Extract the (X, Y) coordinate from the center of the cell holding the provided text.  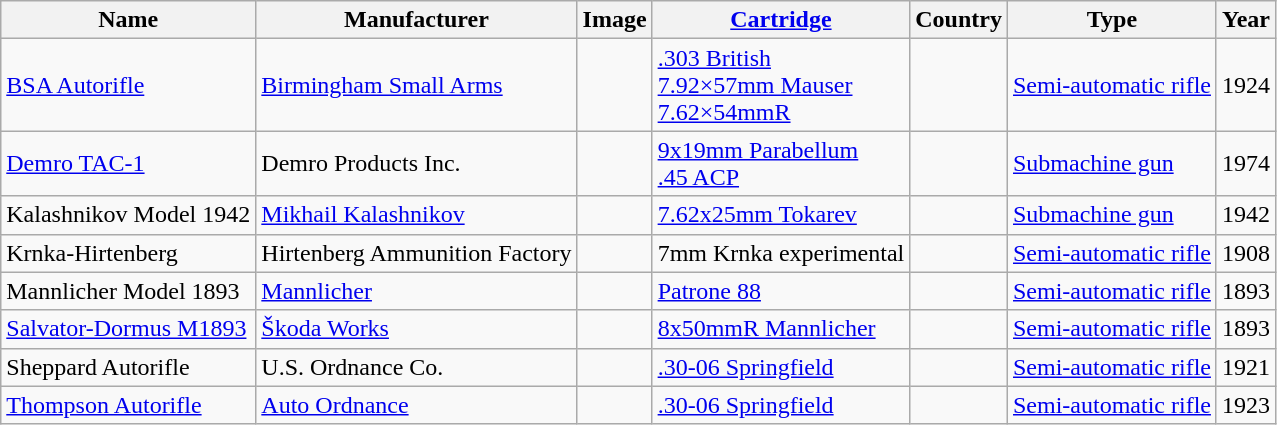
Salvator-Dormus M1893 (128, 329)
1921 (1246, 367)
8x50mmR Mannlicher (781, 329)
Birmingham Small Arms (416, 85)
.303 British7.92×57mm Mauser7.62×54mmR (781, 85)
Demro Products Inc. (416, 164)
U.S. Ordnance Co. (416, 367)
Auto Ordnance (416, 405)
Škoda Works (416, 329)
Image (614, 20)
Manufacturer (416, 20)
Country (959, 20)
Mannlicher (416, 291)
Name (128, 20)
1908 (1246, 253)
Year (1246, 20)
Mikhail Kalashnikov (416, 215)
Type (1112, 20)
Kalashnikov Model 1942 (128, 215)
BSA Autorifle (128, 85)
1924 (1246, 85)
Demro TAC-1 (128, 164)
Mannlicher Model 1893 (128, 291)
Patrone 88 (781, 291)
Hirtenberg Ammunition Factory (416, 253)
1942 (1246, 215)
7mm Krnka experimental (781, 253)
1923 (1246, 405)
Cartridge (781, 20)
7.62x25mm Tokarev (781, 215)
Krnka-Hirtenberg (128, 253)
Sheppard Autorifle (128, 367)
9x19mm Parabellum.45 ACP (781, 164)
Thompson Autorifle (128, 405)
1974 (1246, 164)
